From the cell containing the given text, extract its center point as [X, Y] coordinate. 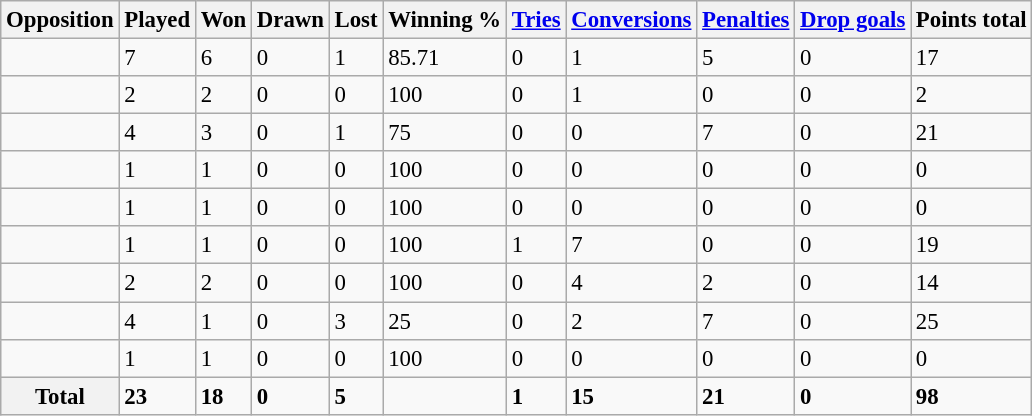
Winning % [445, 20]
19 [972, 245]
Penalties [746, 20]
Lost [356, 20]
85.71 [445, 58]
Points total [972, 20]
6 [223, 58]
Tries [536, 20]
17 [972, 58]
18 [223, 396]
Played [157, 20]
Total [60, 396]
98 [972, 396]
Conversions [632, 20]
14 [972, 283]
Drawn [291, 20]
Won [223, 20]
23 [157, 396]
15 [632, 396]
Opposition [60, 20]
75 [445, 133]
Drop goals [853, 20]
